Extract the (X, Y) coordinate from the center of the cell holding the provided text.  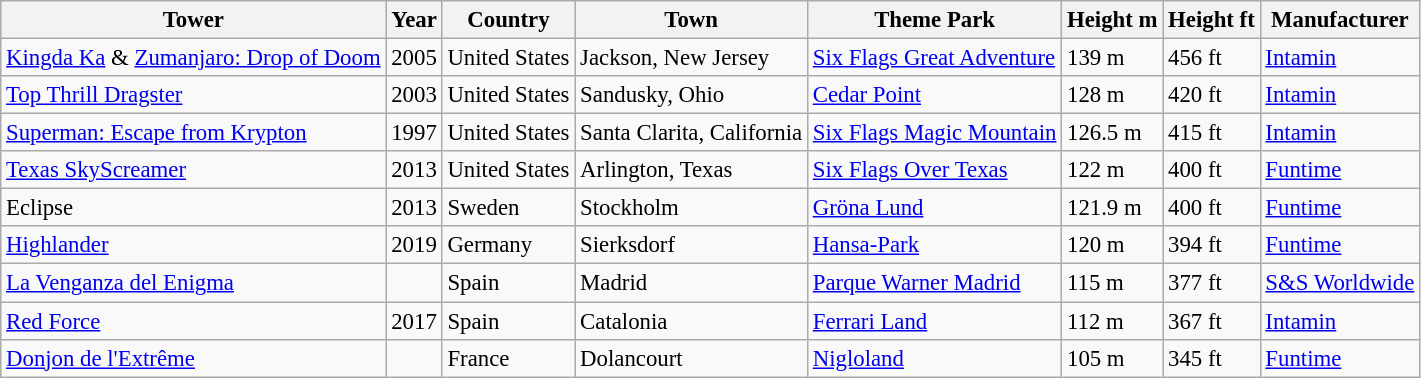
Tower (194, 20)
France (508, 358)
112 m (1112, 321)
2003 (414, 95)
120 m (1112, 245)
La Venganza del Enigma (194, 283)
Santa Clarita, California (692, 133)
Cedar Point (934, 95)
377 ft (1212, 283)
420 ft (1212, 95)
Nigloland (934, 358)
Parque Warner Madrid (934, 283)
Donjon de l'Extrême (194, 358)
Jackson, New Jersey (692, 58)
Kingda Ka & Zumanjaro: Drop of Doom (194, 58)
Germany (508, 245)
121.9 m (1112, 208)
Six Flags Over Texas (934, 170)
Superman: Escape from Krypton (194, 133)
126.5 m (1112, 133)
Six Flags Great Adventure (934, 58)
Dolancourt (692, 358)
Six Flags Magic Mountain (934, 133)
Sandusky, Ohio (692, 95)
415 ft (1212, 133)
Red Force (194, 321)
Sweden (508, 208)
S&S Worldwide (1340, 283)
115 m (1112, 283)
122 m (1112, 170)
Arlington, Texas (692, 170)
Texas SkyScreamer (194, 170)
Ferrari Land (934, 321)
105 m (1112, 358)
Stockholm (692, 208)
Height m (1112, 20)
Top Thrill Dragster (194, 95)
394 ft (1212, 245)
Madrid (692, 283)
Height ft (1212, 20)
Manufacturer (1340, 20)
Hansa-Park (934, 245)
128 m (1112, 95)
Year (414, 20)
Theme Park (934, 20)
456 ft (1212, 58)
139 m (1112, 58)
367 ft (1212, 321)
Highlander (194, 245)
Town (692, 20)
Sierksdorf (692, 245)
1997 (414, 133)
345 ft (1212, 358)
Catalonia (692, 321)
2005 (414, 58)
Country (508, 20)
2017 (414, 321)
Eclipse (194, 208)
Gröna Lund (934, 208)
2019 (414, 245)
